Determine the [X, Y] coordinate at the center of the cell enclosing the given text.  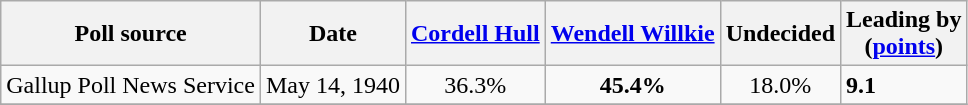
36.3% [475, 85]
Date [332, 34]
Undecided [780, 34]
Gallup Poll News Service [131, 85]
9.1 [904, 85]
Wendell Willkie [632, 34]
May 14, 1940 [332, 85]
Poll source [131, 34]
Leading by(points) [904, 34]
Cordell Hull [475, 34]
45.4% [632, 85]
18.0% [780, 85]
